Scan for the cell matching the given text and deliver its [x, y] coordinate at center. 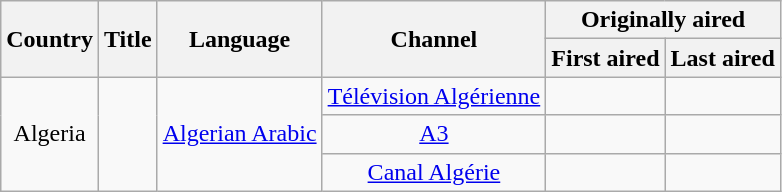
First aired [606, 58]
Channel [434, 39]
Last aired [722, 58]
Originally aired [664, 20]
Algerian Arabic [240, 134]
Canal Algérie [434, 172]
Country [50, 39]
A3 [434, 134]
Télévision Algérienne [434, 96]
Algeria [50, 134]
Title [128, 39]
Language [240, 39]
